Scan for the cell matching the given text and deliver its [X, Y] coordinate at center. 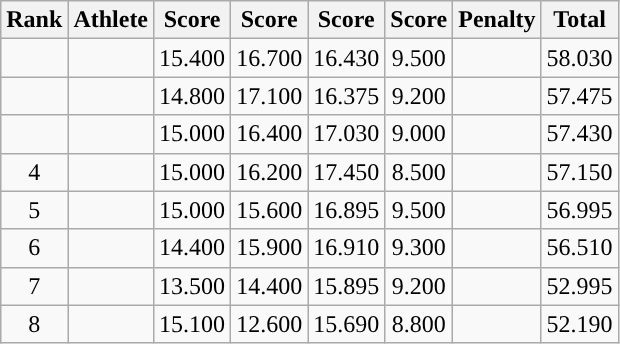
15.100 [192, 324]
14.800 [192, 96]
16.895 [346, 210]
16.430 [346, 58]
57.475 [580, 96]
52.190 [580, 324]
16.910 [346, 248]
57.430 [580, 134]
9.300 [419, 248]
9.000 [419, 134]
5 [34, 210]
17.450 [346, 172]
8 [34, 324]
4 [34, 172]
Athlete [111, 20]
15.900 [270, 248]
15.600 [270, 210]
12.600 [270, 324]
57.150 [580, 172]
6 [34, 248]
15.895 [346, 286]
56.995 [580, 210]
7 [34, 286]
56.510 [580, 248]
16.375 [346, 96]
16.400 [270, 134]
8.800 [419, 324]
16.700 [270, 58]
16.200 [270, 172]
Penalty [497, 20]
13.500 [192, 286]
58.030 [580, 58]
17.100 [270, 96]
Total [580, 20]
Rank [34, 20]
17.030 [346, 134]
15.400 [192, 58]
52.995 [580, 286]
15.690 [346, 324]
8.500 [419, 172]
